Extract the (X, Y) coordinate from the center of the cell holding the provided text.  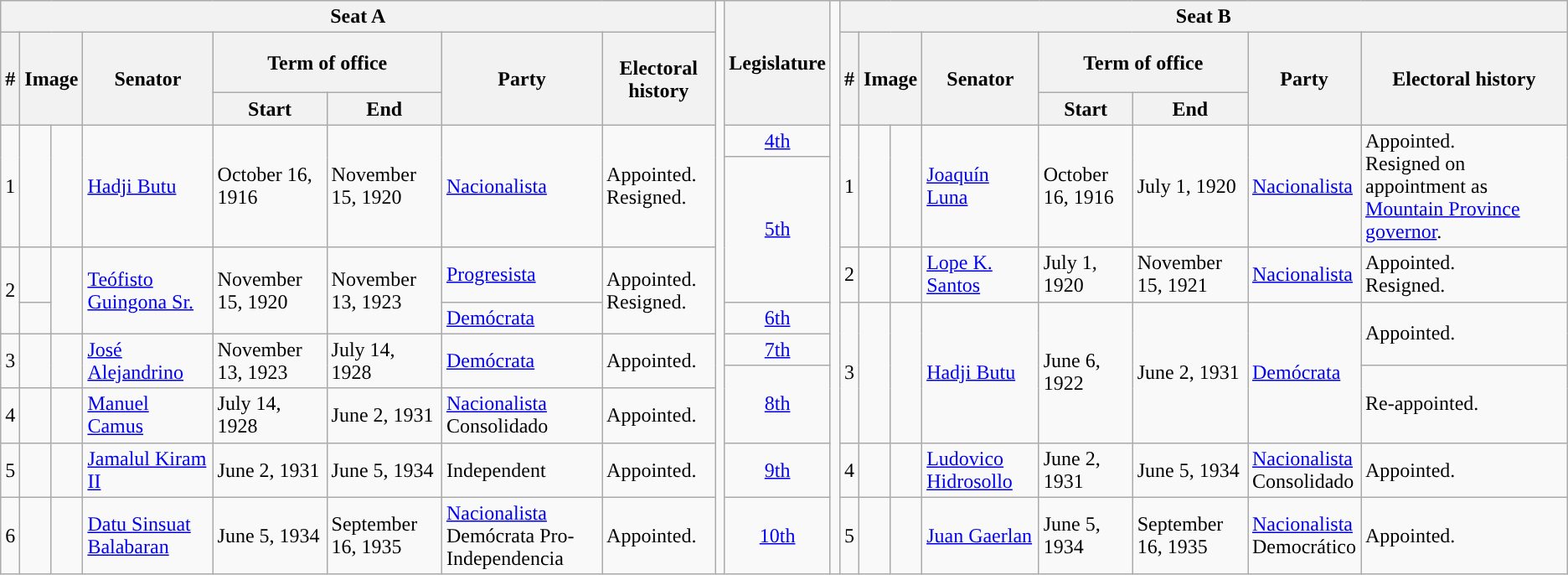
Teófisto Guingona Sr. (147, 290)
Re-appointed. (1464, 404)
Independent (521, 469)
6th (777, 318)
5th (777, 230)
Datu Sinsuat Balabaran (147, 536)
7th (777, 350)
Juan Gaerlan (981, 536)
Legislature (777, 63)
Joaquín Luna (981, 186)
November 15, 1921 (1189, 275)
Seat A (358, 17)
10th (777, 536)
Progresista (521, 275)
Manuel Camus (147, 416)
Lope K. Santos (981, 275)
Ludovico Hidrosollo (981, 469)
NacionalistaDemócrata Pro-Independencia (521, 536)
June 6, 1922 (1086, 372)
4th (777, 141)
Appointed.Resigned on appointment as Mountain Province governor. (1464, 186)
6 (10, 536)
Seat B (1203, 17)
8th (777, 404)
9th (777, 469)
NacionalistaDemocrático (1305, 536)
José Alejandrino (147, 360)
Jamalul Kiram II (147, 469)
